Provide the [X, Y] coordinate of the cell's center where the given text is located.  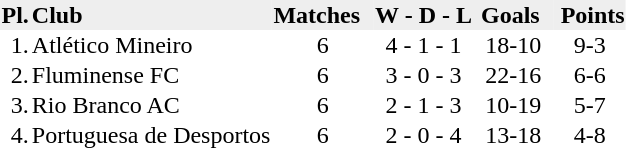
4 - 1 - 1 [424, 45]
18-10 [514, 45]
Rio Branco AC [151, 105]
22-16 [514, 75]
Atlético Mineiro [151, 45]
1. [15, 45]
10-19 [514, 105]
5-7 [590, 105]
3 - 0 - 3 [424, 75]
Pl. [15, 15]
Goals [514, 15]
2. [15, 75]
Points [590, 15]
3. [15, 105]
2 - 1 - 3 [424, 105]
Fluminense FC [151, 75]
6-6 [590, 75]
Matches [323, 15]
W - D - L [424, 15]
Club [151, 15]
9-3 [590, 45]
